Provide the [x, y] coordinate of the cell's center where the given text is located.  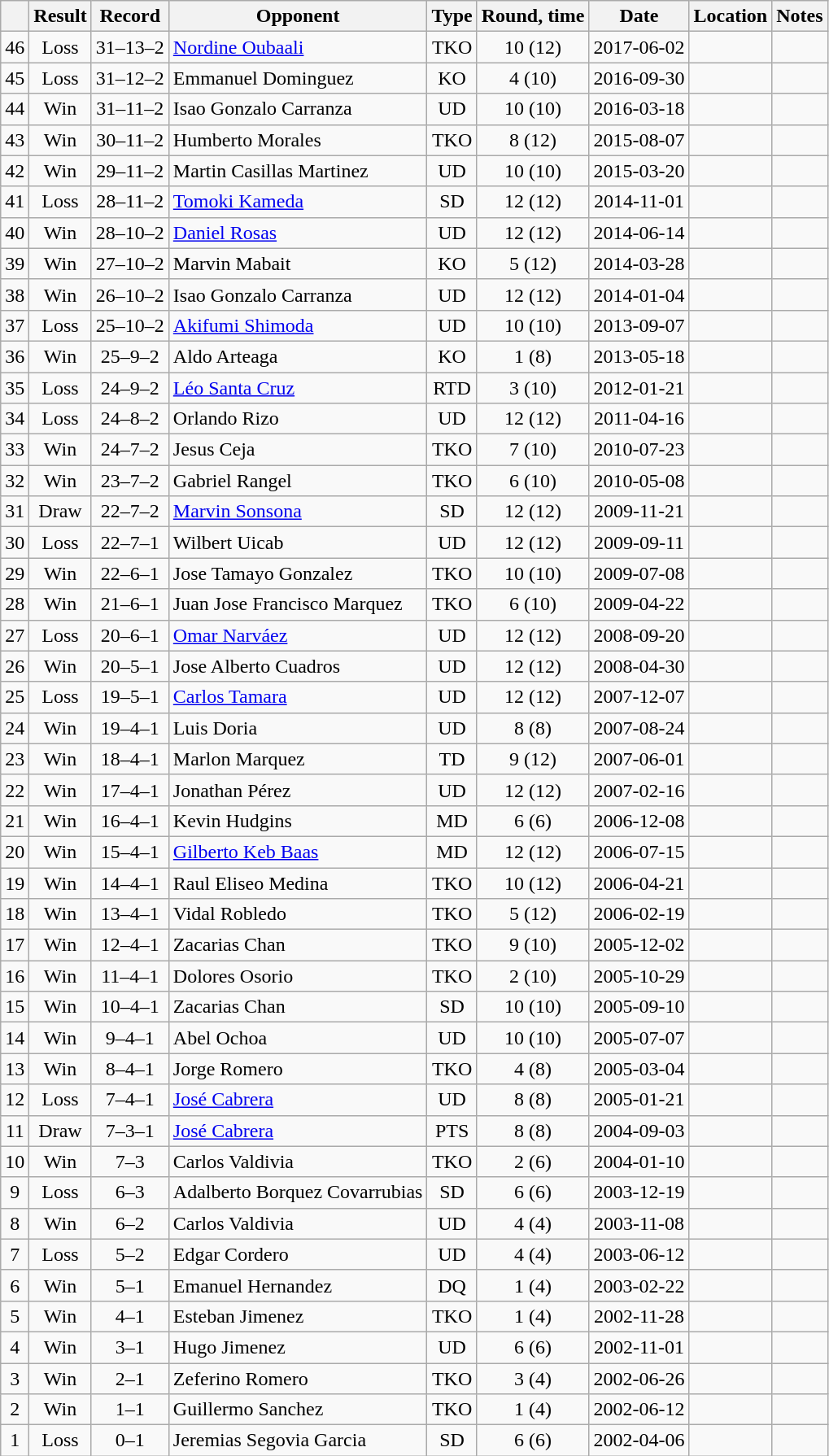
Léo Santa Cruz [298, 388]
36 [15, 356]
3 (10) [533, 388]
Opponent [298, 16]
2002-04-06 [639, 1441]
2010-05-08 [639, 481]
30 [15, 543]
28–11–2 [130, 202]
20 [15, 852]
2005-12-02 [639, 945]
2007-08-24 [639, 728]
2002-11-01 [639, 1347]
42 [15, 171]
Jonathan Pérez [298, 790]
2014-11-01 [639, 202]
2015-03-20 [639, 171]
4 (8) [533, 1069]
0–1 [130, 1441]
5–2 [130, 1254]
6 [15, 1285]
21 [15, 821]
Raul Eliseo Medina [298, 883]
2011-04-16 [639, 419]
2015-08-07 [639, 140]
Dolores Osorio [298, 976]
Marvin Sonsona [298, 512]
3 [15, 1379]
13–4–1 [130, 914]
31 [15, 512]
2002-06-26 [639, 1379]
46 [15, 47]
PTS [452, 1131]
2008-09-20 [639, 635]
31–13–2 [130, 47]
1 [15, 1441]
2014-03-28 [639, 264]
22–7–1 [130, 543]
8 (12) [533, 140]
Akifumi Shimoda [298, 325]
2009-11-21 [639, 512]
2017-06-02 [639, 47]
9–4–1 [130, 1038]
5 [15, 1316]
Nordine Oubaali [298, 47]
7–3 [130, 1162]
12 [15, 1100]
19–4–1 [130, 728]
35 [15, 388]
1–1 [130, 1410]
41 [15, 202]
18 [15, 914]
2004-09-03 [639, 1131]
2005-03-04 [639, 1069]
22–7–2 [130, 512]
7 [15, 1254]
2009-07-08 [639, 573]
Zeferino Romero [298, 1379]
24–9–2 [130, 388]
2005-01-21 [639, 1100]
Esteban Jimenez [298, 1316]
23–7–2 [130, 481]
28 [15, 604]
26 [15, 666]
22–6–1 [130, 573]
24–8–2 [130, 419]
4–1 [130, 1316]
Jeremias Segovia Garcia [298, 1441]
15 [15, 1007]
20–5–1 [130, 666]
Omar Narváez [298, 635]
11–4–1 [130, 976]
Gilberto Keb Baas [298, 852]
1 (8) [533, 356]
Notes [800, 16]
14 [15, 1038]
12–4–1 [130, 945]
23 [15, 759]
20–6–1 [130, 635]
2002-06-12 [639, 1410]
Emanuel Hernandez [298, 1285]
28–10–2 [130, 233]
2007-12-07 [639, 697]
45 [15, 78]
Adalberto Borquez Covarrubias [298, 1192]
7–3–1 [130, 1131]
DQ [452, 1285]
Wilbert Uicab [298, 543]
16–4–1 [130, 821]
37 [15, 325]
2013-09-07 [639, 325]
8–4–1 [130, 1069]
9 (12) [533, 759]
Jesus Ceja [298, 450]
18–4–1 [130, 759]
Orlando Rizo [298, 419]
2008-04-30 [639, 666]
2003-06-12 [639, 1254]
19–5–1 [130, 697]
2 (10) [533, 976]
Emmanuel Dominguez [298, 78]
29 [15, 573]
2009-09-11 [639, 543]
30–11–2 [130, 140]
43 [15, 140]
Abel Ochoa [298, 1038]
6–2 [130, 1223]
2 [15, 1410]
2003-11-08 [639, 1223]
24–7–2 [130, 450]
26–10–2 [130, 294]
Location [731, 16]
2 (6) [533, 1162]
Jose Alberto Cuadros [298, 666]
Jorge Romero [298, 1069]
7–4–1 [130, 1100]
22 [15, 790]
Tomoki Kameda [298, 202]
2006-07-15 [639, 852]
RTD [452, 388]
Kevin Hudgins [298, 821]
6–3 [130, 1192]
27–10–2 [130, 264]
4 [15, 1347]
2010-07-23 [639, 450]
2016-03-18 [639, 109]
2003-02-22 [639, 1285]
25–9–2 [130, 356]
Edgar Cordero [298, 1254]
13 [15, 1069]
33 [15, 450]
24 [15, 728]
2005-10-29 [639, 976]
32 [15, 481]
27 [15, 635]
Aldo Arteaga [298, 356]
39 [15, 264]
Marlon Marquez [298, 759]
7 (10) [533, 450]
Humberto Morales [298, 140]
2–1 [130, 1379]
9 (10) [533, 945]
2007-06-01 [639, 759]
4 (10) [533, 78]
2013-05-18 [639, 356]
Date [639, 16]
34 [15, 419]
2006-02-19 [639, 914]
2007-02-16 [639, 790]
17–4–1 [130, 790]
2012-01-21 [639, 388]
14–4–1 [130, 883]
TD [452, 759]
16 [15, 976]
2003-12-19 [639, 1192]
31–12–2 [130, 78]
29–11–2 [130, 171]
10 [15, 1162]
3–1 [130, 1347]
25–10–2 [130, 325]
10–4–1 [130, 1007]
Record [130, 16]
2002-11-28 [639, 1316]
2005-07-07 [639, 1038]
3 (4) [533, 1379]
31–11–2 [130, 109]
Juan Jose Francisco Marquez [298, 604]
2004-01-10 [639, 1162]
15–4–1 [130, 852]
19 [15, 883]
8 [15, 1223]
21–6–1 [130, 604]
Luis Doria [298, 728]
40 [15, 233]
2006-12-08 [639, 821]
9 [15, 1192]
Marvin Mabait [298, 264]
Round, time [533, 16]
Hugo Jimenez [298, 1347]
5–1 [130, 1285]
2016-09-30 [639, 78]
44 [15, 109]
Carlos Tamara [298, 697]
38 [15, 294]
Guillermo Sanchez [298, 1410]
2006-04-21 [639, 883]
25 [15, 697]
2005-09-10 [639, 1007]
Result [60, 16]
Daniel Rosas [298, 233]
17 [15, 945]
2014-06-14 [639, 233]
Vidal Robledo [298, 914]
Martin Casillas Martinez [298, 171]
11 [15, 1131]
2009-04-22 [639, 604]
Jose Tamayo Gonzalez [298, 573]
2014-01-04 [639, 294]
Gabriel Rangel [298, 481]
Type [452, 16]
